Determine the (X, Y) coordinate at the center of the cell enclosing the given text.  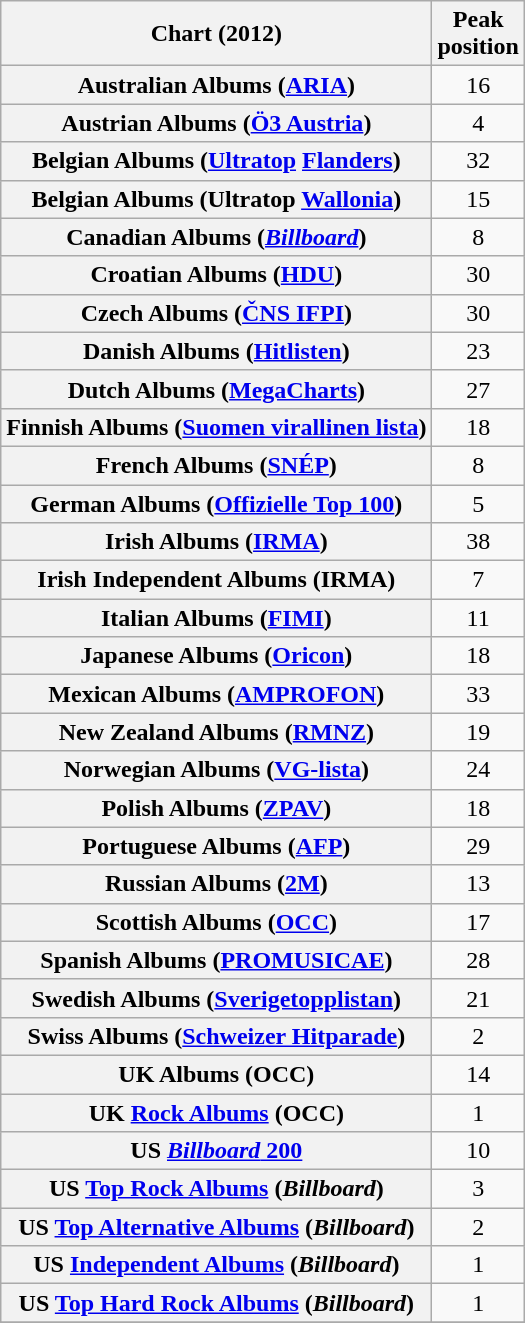
Peakposition (478, 34)
UK Albums (OCC) (216, 1074)
17 (478, 922)
Polish Albums (ZPAV) (216, 808)
Scottish Albums (OCC) (216, 922)
10 (478, 1151)
New Zealand Albums (RMNZ) (216, 732)
Russian Albums (2M) (216, 884)
Irish Independent Albums (IRMA) (216, 580)
Swedish Albums (Sverigetopplistan) (216, 998)
24 (478, 770)
Czech Albums (ČNS IFPI) (216, 313)
US Independent Albums (Billboard) (216, 1265)
Irish Albums (IRMA) (216, 542)
19 (478, 732)
14 (478, 1074)
Swiss Albums (Schweizer Hitparade) (216, 1036)
US Top Rock Albums (Billboard) (216, 1189)
16 (478, 85)
US Top Hard Rock Albums (Billboard) (216, 1303)
Austrian Albums (Ö3 Austria) (216, 123)
15 (478, 199)
Chart (2012) (216, 34)
Australian Albums (ARIA) (216, 85)
German Albums (Offizielle Top 100) (216, 503)
33 (478, 694)
3 (478, 1189)
US Top Alternative Albums (Billboard) (216, 1227)
Finnish Albums (Suomen virallinen lista) (216, 427)
11 (478, 618)
4 (478, 123)
29 (478, 846)
Japanese Albums (Oricon) (216, 656)
38 (478, 542)
32 (478, 161)
Portuguese Albums (AFP) (216, 846)
28 (478, 960)
Croatian Albums (HDU) (216, 275)
5 (478, 503)
7 (478, 580)
Canadian Albums (Billboard) (216, 237)
Dutch Albums (MegaCharts) (216, 389)
US Billboard 200 (216, 1151)
Spanish Albums (PROMUSICAE) (216, 960)
Belgian Albums (Ultratop Wallonia) (216, 199)
French Albums (SNÉP) (216, 465)
Danish Albums (Hitlisten) (216, 351)
13 (478, 884)
Mexican Albums (AMPROFON) (216, 694)
UK Rock Albums (OCC) (216, 1113)
21 (478, 998)
Norwegian Albums (VG-lista) (216, 770)
Italian Albums (FIMI) (216, 618)
27 (478, 389)
23 (478, 351)
Belgian Albums (Ultratop Flanders) (216, 161)
